Identify which cell holds the provided text, then report its (X, Y) central coordinate. 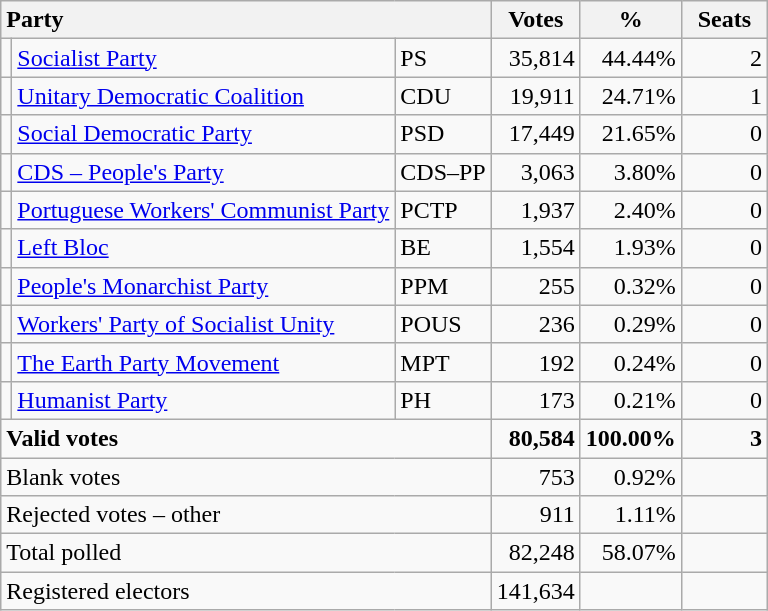
17,449 (536, 134)
80,584 (536, 438)
911 (536, 515)
PH (443, 400)
Left Bloc (204, 248)
2 (724, 58)
Party (246, 20)
35,814 (536, 58)
1,937 (536, 210)
CDS–PP (443, 172)
21.65% (630, 134)
BE (443, 248)
People's Monarchist Party (204, 286)
CDS – People's Party (204, 172)
The Earth Party Movement (204, 362)
19,911 (536, 96)
0.29% (630, 324)
Blank votes (246, 477)
44.44% (630, 58)
PCTP (443, 210)
Workers' Party of Socialist Unity (204, 324)
753 (536, 477)
PSD (443, 134)
Portuguese Workers' Communist Party (204, 210)
POUS (443, 324)
141,634 (536, 591)
MPT (443, 362)
236 (536, 324)
3,063 (536, 172)
3.80% (630, 172)
192 (536, 362)
82,248 (536, 553)
1 (724, 96)
255 (536, 286)
1.11% (630, 515)
PPM (443, 286)
Valid votes (246, 438)
CDU (443, 96)
Unitary Democratic Coalition (204, 96)
2.40% (630, 210)
24.71% (630, 96)
Total polled (246, 553)
0.21% (630, 400)
Social Democratic Party (204, 134)
1,554 (536, 248)
PS (443, 58)
Humanist Party (204, 400)
100.00% (630, 438)
0.24% (630, 362)
0.32% (630, 286)
Votes (536, 20)
Socialist Party (204, 58)
173 (536, 400)
Seats (724, 20)
3 (724, 438)
58.07% (630, 553)
Registered electors (246, 591)
Rejected votes – other (246, 515)
1.93% (630, 248)
% (630, 20)
0.92% (630, 477)
